Extract the (X, Y) coordinate from the center of the cell holding the provided text.  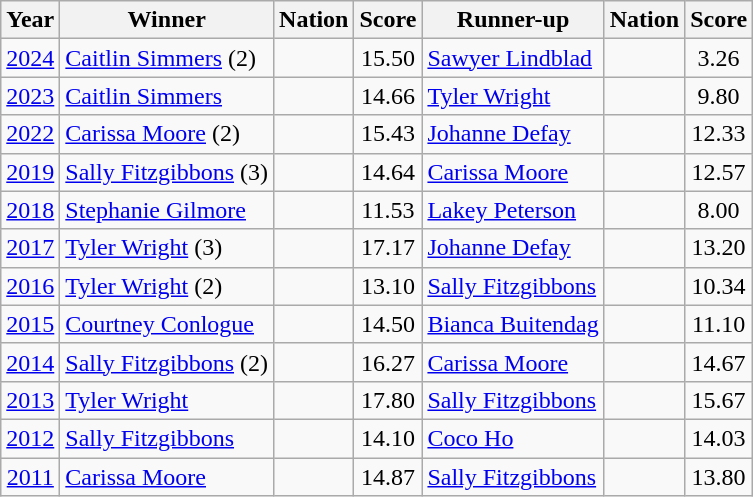
15.43 (388, 134)
14.03 (719, 438)
Carissa Moore (2) (167, 134)
Sawyer Lindblad (513, 58)
13.20 (719, 248)
Winner (167, 20)
2017 (30, 248)
Lakey Peterson (513, 210)
Sally Fitzgibbons (2) (167, 362)
Sally Fitzgibbons (3) (167, 172)
2022 (30, 134)
14.64 (388, 172)
2019 (30, 172)
2012 (30, 438)
2016 (30, 286)
Caitlin Simmers (2) (167, 58)
15.67 (719, 400)
Year (30, 20)
12.33 (719, 134)
14.66 (388, 96)
12.57 (719, 172)
2013 (30, 400)
10.34 (719, 286)
2011 (30, 477)
2024 (30, 58)
15.50 (388, 58)
2014 (30, 362)
3.26 (719, 58)
13.80 (719, 477)
Caitlin Simmers (167, 96)
8.00 (719, 210)
Coco Ho (513, 438)
Tyler Wright (2) (167, 286)
Courtney Conlogue (167, 324)
9.80 (719, 96)
17.17 (388, 248)
17.80 (388, 400)
16.27 (388, 362)
2023 (30, 96)
14.10 (388, 438)
13.10 (388, 286)
11.10 (719, 324)
14.87 (388, 477)
14.50 (388, 324)
2018 (30, 210)
Bianca Buitendag (513, 324)
Runner-up (513, 20)
2015 (30, 324)
Tyler Wright (3) (167, 248)
14.67 (719, 362)
11.53 (388, 210)
Stephanie Gilmore (167, 210)
